Detect which cell encompasses the target text, then output its (x, y) center coordinate. 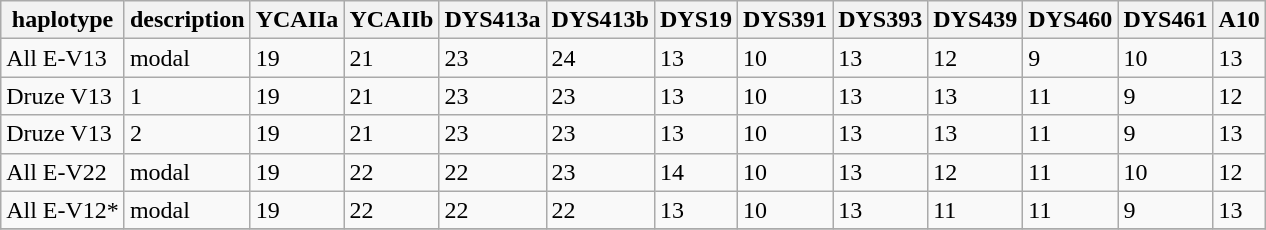
haplotype (63, 20)
DYS413a (492, 20)
YCAIIa (297, 20)
DYS413b (600, 20)
DYS19 (696, 20)
1 (187, 96)
DYS393 (880, 20)
A10 (1239, 20)
DYS439 (976, 20)
DYS391 (786, 20)
DYS460 (1070, 20)
All E-V12* (63, 210)
DYS461 (1166, 20)
2 (187, 134)
All E-V13 (63, 58)
description (187, 20)
All E-V22 (63, 172)
24 (600, 58)
YCAIIb (392, 20)
14 (696, 172)
